Return the (X, Y) coordinate for the center point of the cell that contains the specified text.  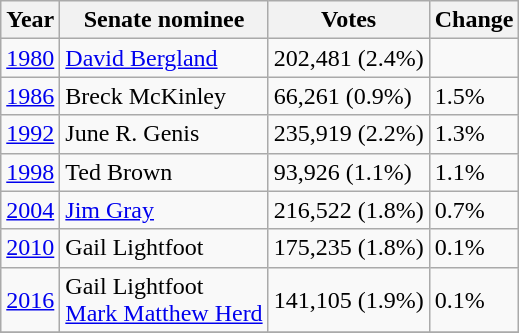
1992 (30, 134)
2010 (30, 248)
202,481 (2.4%) (348, 58)
235,919 (2.2%) (348, 134)
216,522 (1.8%) (348, 210)
2016 (30, 300)
0.7% (474, 210)
1986 (30, 96)
Votes (348, 20)
1.5% (474, 96)
141,105 (1.9%) (348, 300)
June R. Genis (164, 134)
1998 (30, 172)
1980 (30, 58)
Change (474, 20)
David Bergland (164, 58)
1.1% (474, 172)
Gail LightfootMark Matthew Herd (164, 300)
Gail Lightfoot (164, 248)
Senate nominee (164, 20)
Jim Gray (164, 210)
1.3% (474, 134)
66,261 (0.9%) (348, 96)
175,235 (1.8%) (348, 248)
93,926 (1.1%) (348, 172)
2004 (30, 210)
Year (30, 20)
Ted Brown (164, 172)
Breck McKinley (164, 96)
